Return the [x, y] coordinate for the center point of the cell that contains the specified text.  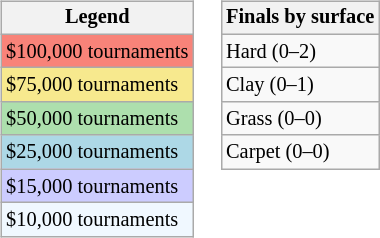
$100,000 tournaments [97, 51]
Legend [97, 18]
Carpet (0–0) [300, 152]
Grass (0–0) [300, 119]
$15,000 tournaments [97, 186]
$10,000 tournaments [97, 220]
$50,000 tournaments [97, 119]
$25,000 tournaments [97, 152]
Clay (0–1) [300, 85]
Hard (0–2) [300, 51]
Finals by surface [300, 18]
$75,000 tournaments [97, 85]
